Extract the (X, Y) coordinate from the center of the cell holding the provided text.  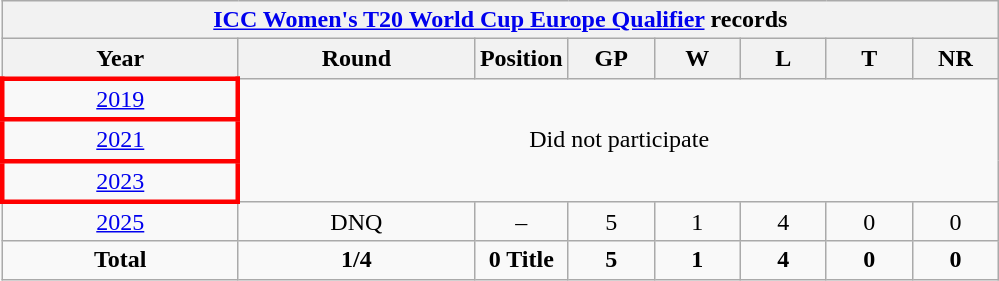
L (783, 59)
ICC Women's T20 World Cup Europe Qualifier records (500, 20)
Did not participate (618, 140)
2023 (120, 180)
T (869, 59)
2025 (120, 222)
Total (120, 260)
2021 (120, 140)
NR (955, 59)
Position (521, 59)
2019 (120, 98)
GP (611, 59)
Round (356, 59)
– (521, 222)
1/4 (356, 260)
Year (120, 59)
0 Title (521, 260)
W (697, 59)
DNQ (356, 222)
